Determine the (x, y) coordinate at the center of the cell enclosing the given text.  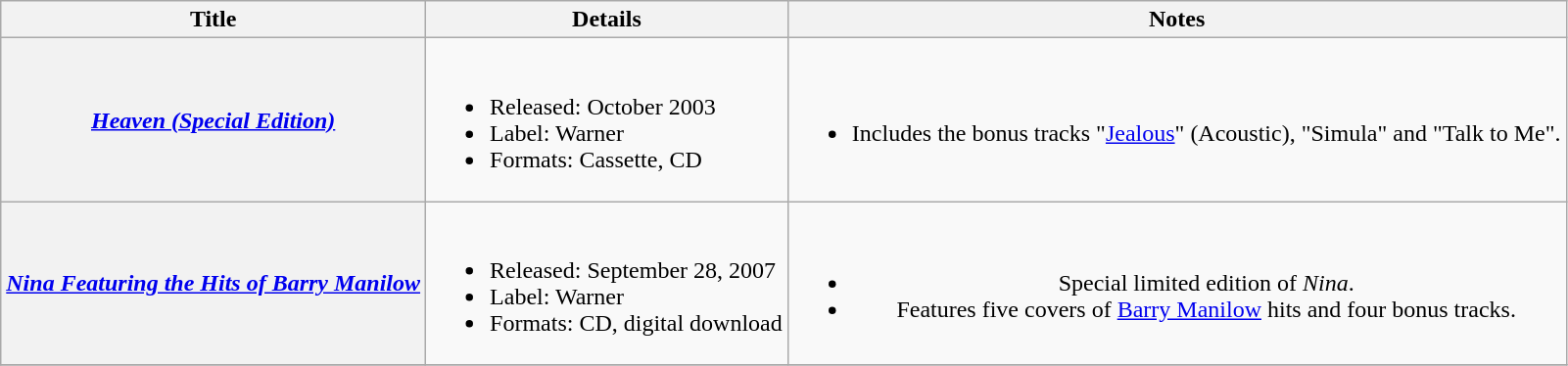
Details (607, 20)
Title (214, 20)
Nina Featuring the Hits of Barry Manilow (214, 284)
Notes (1177, 20)
Includes the bonus tracks "Jealous" (Acoustic), "Simula" and "Talk to Me". (1177, 119)
Heaven (Special Edition) (214, 119)
Released: October 2003Label: WarnerFormats: Cassette, CD (607, 119)
Released: September 28, 2007Label: WarnerFormats: CD, digital download (607, 284)
Special limited edition of Nina.Features five covers of Barry Manilow hits and four bonus tracks. (1177, 284)
